Pinpoint the cell where the given text exists, returning its (x, y) midpoint coordinate. 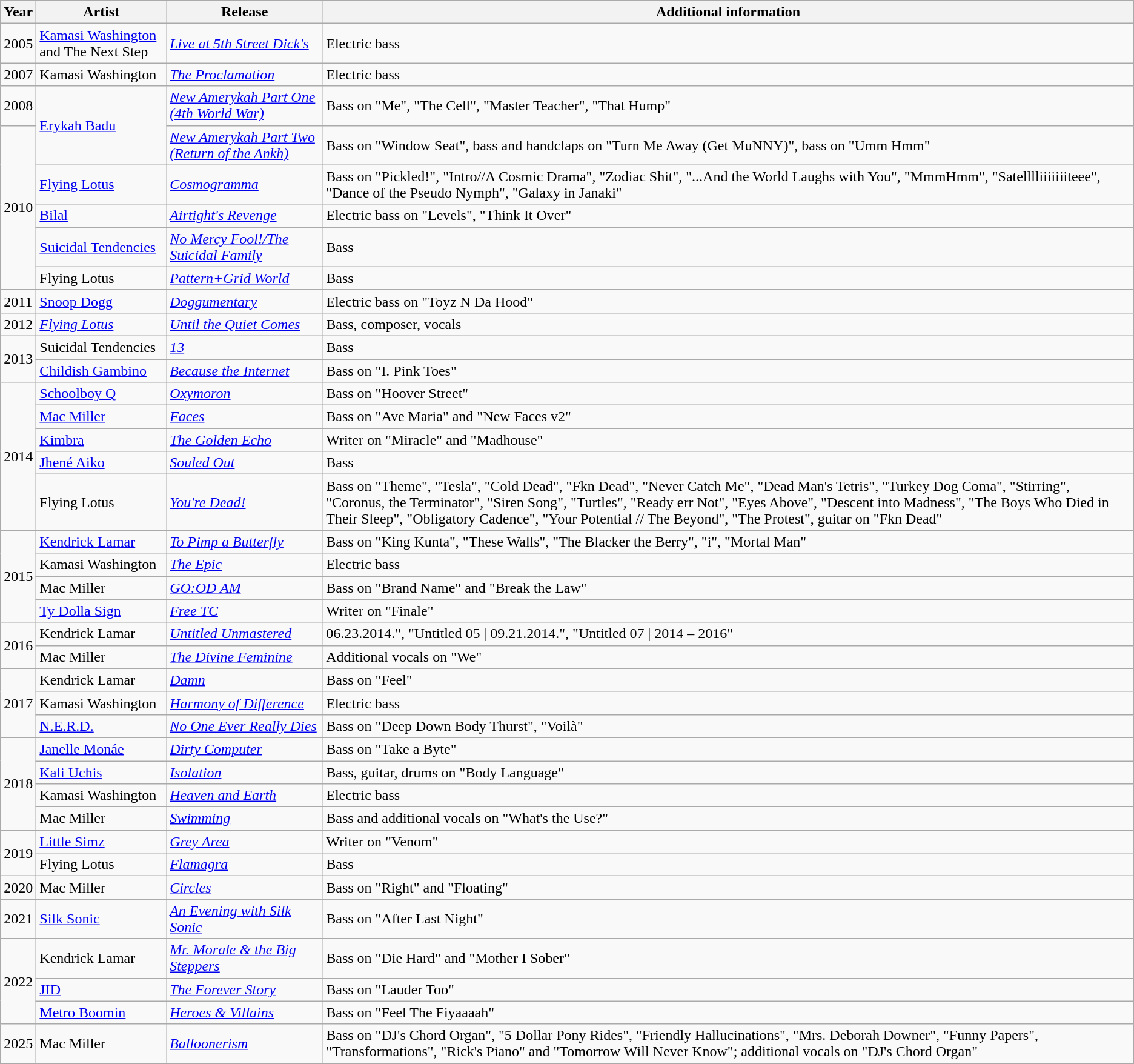
2015 (18, 576)
N.E.R.D. (102, 726)
Kamasi Washington and The Next Step (102, 44)
Additional vocals on "We" (728, 657)
2013 (18, 359)
Snoop Dogg (102, 301)
Bass on "Hoover Street" (728, 394)
Bass on "King Kunta", "These Walls", "The Blacker the Berry", "i", "Mortal Man" (728, 542)
Circles (245, 888)
To Pimp a Butterfly (245, 542)
Release (245, 12)
Grey Area (245, 842)
2007 (18, 75)
Harmony of Difference (245, 703)
No One Ever Really Dies (245, 726)
Heaven and Earth (245, 796)
Additional information (728, 12)
The Forever Story (245, 989)
Isolation (245, 773)
Bass on "Feel The Fiyaaaah" (728, 1012)
The Proclamation (245, 75)
Bass on "Right" and "Floating" (728, 888)
Kali Uchis (102, 773)
Airtight's Revenge (245, 216)
2022 (18, 982)
Free TC (245, 611)
Year (18, 12)
2018 (18, 783)
The Epic (245, 565)
2010 (18, 207)
Jhené Aiko (102, 463)
JID (102, 989)
You're Dead! (245, 502)
The Golden Echo (245, 440)
2011 (18, 301)
No Mercy Fool!/The Suicidal Family (245, 247)
2020 (18, 888)
13 (245, 347)
2021 (18, 919)
Ty Dolla Sign (102, 611)
Bass on "Feel" (728, 680)
Artist (102, 12)
2014 (18, 456)
Bass on "Take a Byte" (728, 749)
Bass on "Ave Maria" and "New Faces v2" (728, 417)
Dirty Computer (245, 749)
Bass on "Die Hard" and "Mother I Sober" (728, 959)
Flamagra (245, 865)
Erykah Badu (102, 125)
Bass, guitar, drums on "Body Language" (728, 773)
Bass, composer, vocals (728, 324)
2016 (18, 645)
Faces (245, 417)
Schoolboy Q (102, 394)
2019 (18, 853)
Swimming (245, 819)
Little Simz (102, 842)
Kimbra (102, 440)
2005 (18, 44)
New Amerykah Part Two (Return of the Ankh) (245, 145)
Because the Internet (245, 370)
Souled Out (245, 463)
Bilal (102, 216)
Live at 5th Street Dick's (245, 44)
Until the Quiet Comes (245, 324)
Electric bass on "Levels", "Think It Over" (728, 216)
Heroes & Villains (245, 1012)
New Amerykah Part One (4th World War) (245, 105)
Janelle Monáe (102, 749)
Damn (245, 680)
Childish Gambino (102, 370)
Cosmogramma (245, 184)
Oxymoron (245, 394)
Silk Sonic (102, 919)
06.23.2014.", "Untitled 05 | 09.21.2014.", "Untitled 07 | 2014 – 2016" (728, 634)
Bass on "Me", "The Cell", "Master Teacher", "That Hump" (728, 105)
Writer on "Venom" (728, 842)
Bass on "Window Seat", bass and handclaps on "Turn Me Away (Get MuNNY)", bass on "Umm Hmm" (728, 145)
Balloonerism (245, 1043)
2012 (18, 324)
Mr. Morale & the Big Steppers (245, 959)
Metro Boomin (102, 1012)
Pattern+Grid World (245, 278)
2017 (18, 703)
GO:OD AM (245, 588)
Writer on "Miracle" and "Madhouse" (728, 440)
Electric bass on "Toyz N Da Hood" (728, 301)
Untitled Unmastered (245, 634)
Bass on "After Last Night" (728, 919)
Bass on "I. Pink Toes" (728, 370)
Bass and additional vocals on "What's the Use?" (728, 819)
Bass on "Deep Down Body Thurst", "Voilà" (728, 726)
Writer on "Finale" (728, 611)
2025 (18, 1043)
The Divine Feminine (245, 657)
2008 (18, 105)
An Evening with Silk Sonic (245, 919)
Bass on "Lauder Too" (728, 989)
Doggumentary (245, 301)
Bass on "Brand Name" and "Break the Law" (728, 588)
